Determine the [X, Y] coordinate at the center of the cell enclosing the given text.  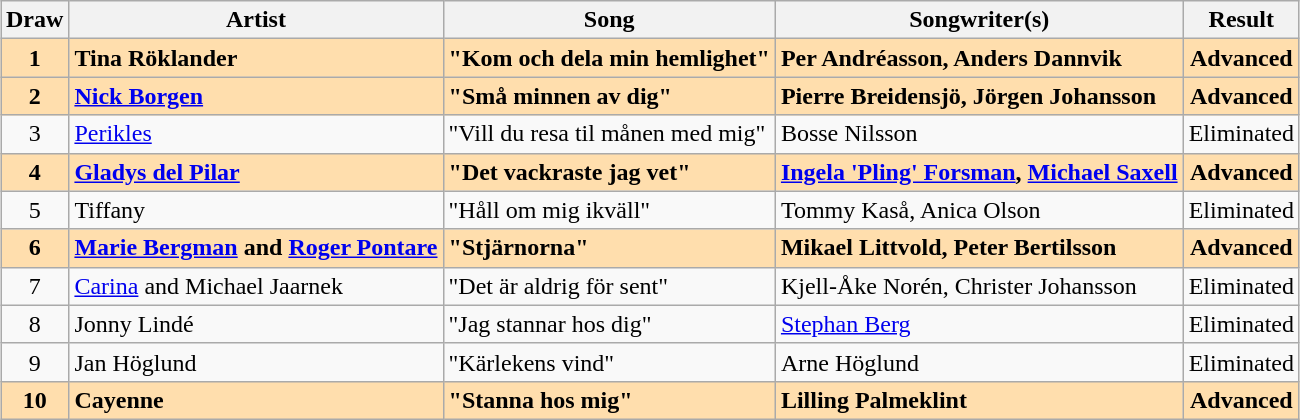
5 [34, 210]
1 [34, 58]
Jan Höglund [256, 362]
4 [34, 172]
Cayenne [256, 400]
6 [34, 248]
Marie Bergman and Roger Pontare [256, 248]
"Kom och dela min hemlighet" [609, 58]
Pierre Breidensjö, Jörgen Johansson [979, 96]
"Stanna hos mig" [609, 400]
"Stjärnorna" [609, 248]
"Vill du resa til månen med mig" [609, 134]
Ingela 'Pling' Forsman, Michael Saxell [979, 172]
Artist [256, 20]
"Jag stannar hos dig" [609, 324]
Result [1241, 20]
Carina and Michael Jaarnek [256, 286]
Arne Höglund [979, 362]
3 [34, 134]
Lilling Palmeklint [979, 400]
Jonny Lindé [256, 324]
Nick Borgen [256, 96]
Songwriter(s) [979, 20]
"Små minnen av dig" [609, 96]
Tiffany [256, 210]
Stephan Berg [979, 324]
"Kärlekens vind" [609, 362]
"Håll om mig ikväll" [609, 210]
Tommy Kaså, Anica Olson [979, 210]
8 [34, 324]
Per Andréasson, Anders Dannvik [979, 58]
10 [34, 400]
2 [34, 96]
Bosse Nilsson [979, 134]
9 [34, 362]
7 [34, 286]
Perikles [256, 134]
Draw [34, 20]
"Det vackraste jag vet" [609, 172]
Gladys del Pilar [256, 172]
Kjell-Åke Norén, Christer Johansson [979, 286]
Mikael Littvold, Peter Bertilsson [979, 248]
Song [609, 20]
Tina Röklander [256, 58]
"Det är aldrig för sent" [609, 286]
